Find where the given text appears and provide that cell's center as (x, y) coordinate. 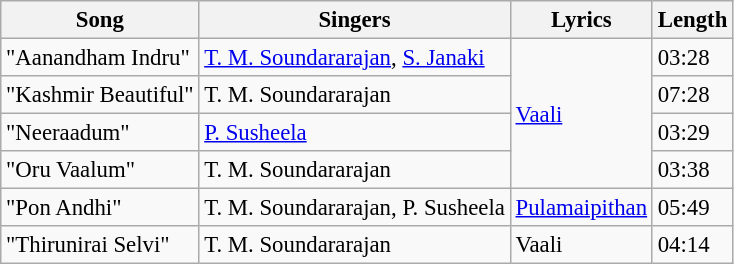
T. M. Soundararajan, P. Susheela (354, 208)
"Oru Vaalum" (100, 170)
"Kashmir Beautiful" (100, 95)
Length (692, 20)
Song (100, 20)
Singers (354, 20)
05:49 (692, 208)
07:28 (692, 95)
P. Susheela (354, 133)
03:38 (692, 170)
"Neeraadum" (100, 133)
"Pon Andhi" (100, 208)
03:29 (692, 133)
03:28 (692, 58)
"Aanandham Indru" (100, 58)
Lyrics (581, 20)
T. M. Soundararajan, S. Janaki (354, 58)
"Thirunirai Selvi" (100, 245)
04:14 (692, 245)
Pulamaipithan (581, 208)
